Determine the (X, Y) coordinate at the center of the cell enclosing the given text.  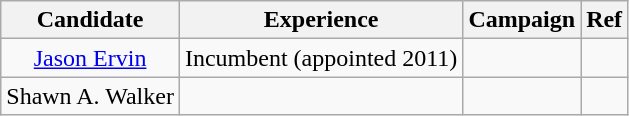
Incumbent (appointed 2011) (320, 58)
Ref (604, 20)
Jason Ervin (90, 58)
Candidate (90, 20)
Campaign (522, 20)
Shawn A. Walker (90, 96)
Experience (320, 20)
